Capture the cell that displays the provided text and extract its (x, y) central coordinate. 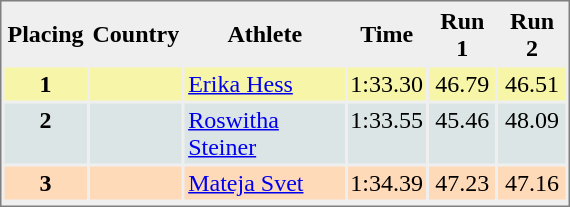
Run 2 (532, 34)
3 (45, 182)
Roswitha Steiner (264, 134)
Mateja Svet (264, 182)
Time (386, 34)
1:34.39 (386, 182)
Erika Hess (264, 84)
46.51 (532, 84)
47.16 (532, 182)
Athlete (264, 34)
Placing (45, 34)
48.09 (532, 134)
1:33.55 (386, 134)
2 (45, 134)
47.23 (462, 182)
Run 1 (462, 34)
46.79 (462, 84)
45.46 (462, 134)
1:33.30 (386, 84)
1 (45, 84)
Country (136, 34)
